Return the [X, Y] coordinate for the center point of the cell that contains the specified text.  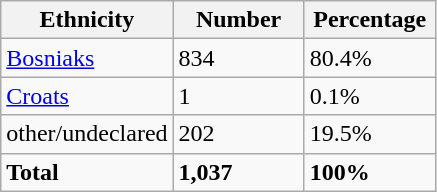
other/undeclared [87, 134]
80.4% [370, 58]
19.5% [370, 134]
Number [238, 20]
Croats [87, 96]
Ethnicity [87, 20]
202 [238, 134]
1 [238, 96]
0.1% [370, 96]
Percentage [370, 20]
1,037 [238, 172]
Total [87, 172]
100% [370, 172]
834 [238, 58]
Bosniaks [87, 58]
